Locate the cell with the specified text and output its (x, y) center coordinate. 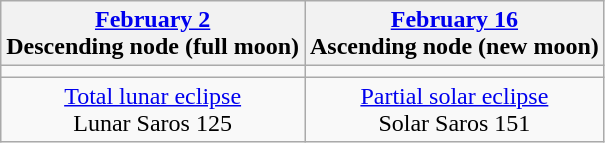
Partial solar eclipseSolar Saros 151 (454, 110)
Total lunar eclipseLunar Saros 125 (153, 110)
February 2Descending node (full moon) (153, 34)
February 16Ascending node (new moon) (454, 34)
